Capture the cell that displays the provided text and extract its (x, y) central coordinate. 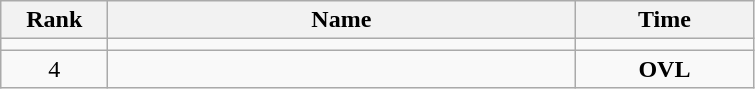
Rank (54, 20)
4 (54, 69)
Time (664, 20)
OVL (664, 69)
Name (342, 20)
